Locate the cell with the specified text and output its (X, Y) center coordinate. 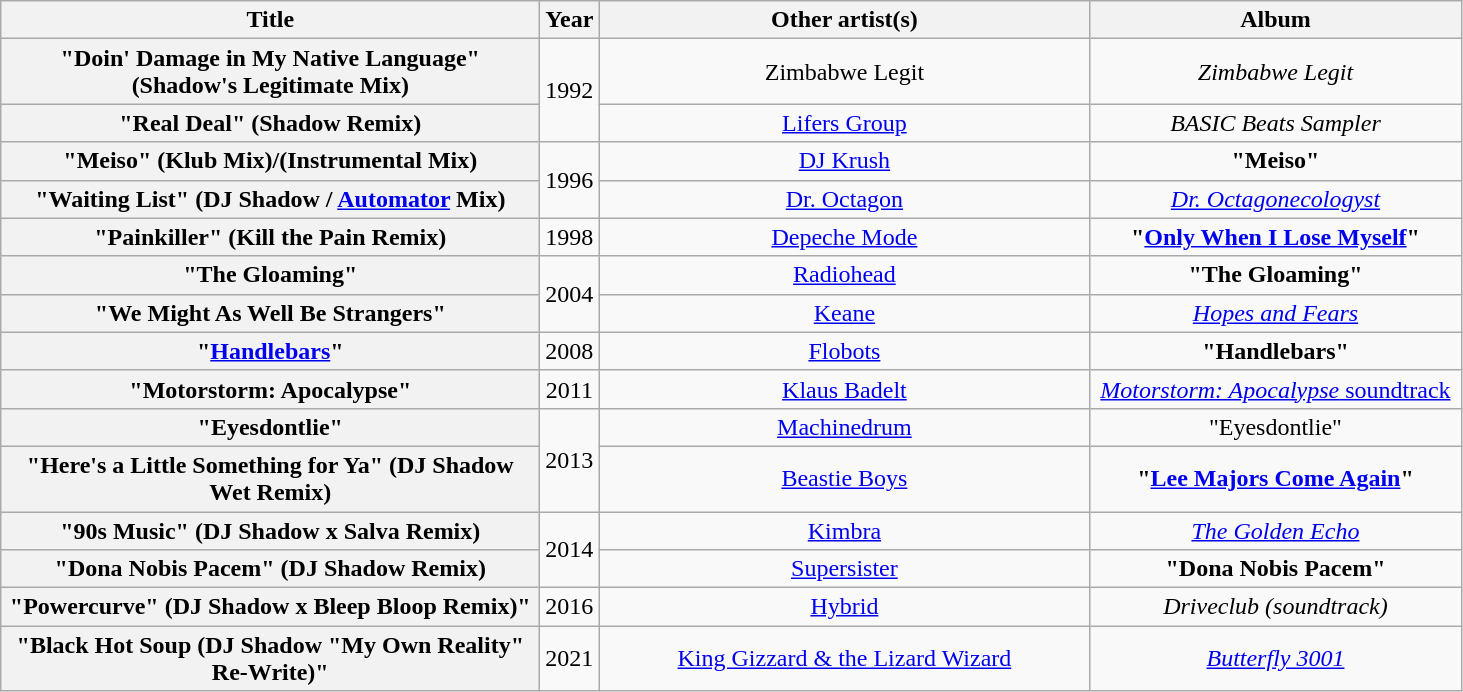
2013 (570, 460)
The Golden Echo (1276, 531)
"Waiting List" (DJ Shadow / Automator Mix) (270, 199)
Supersister (844, 569)
Motorstorm: Apocalypse soundtrack (1276, 389)
Kimbra (844, 531)
Radiohead (844, 275)
Flobots (844, 351)
1996 (570, 180)
"Black Hot Soup (DJ Shadow "My Own Reality" Re-Write)" (270, 658)
"Dona Nobis Pacem" (1276, 569)
"We Might As Well Be Strangers" (270, 313)
"Here's a Little Something for Ya" (DJ Shadow Wet Remix) (270, 478)
Other artist(s) (844, 20)
Hybrid (844, 607)
2014 (570, 550)
1998 (570, 237)
"Lee Majors Come Again" (1276, 478)
Beastie Boys (844, 478)
DJ Krush (844, 161)
King Gizzard & the Lizard Wizard (844, 658)
Depeche Mode (844, 237)
Lifers Group (844, 123)
Album (1276, 20)
Butterfly 3001 (1276, 658)
"Only When I Lose Myself" (1276, 237)
Machinedrum (844, 427)
"Real Deal" (Shadow Remix) (270, 123)
2021 (570, 658)
"Meiso" (1276, 161)
Title (270, 20)
2011 (570, 389)
Klaus Badelt (844, 389)
2004 (570, 294)
2016 (570, 607)
"Painkiller" (Kill the Pain Remix) (270, 237)
Driveclub (soundtrack) (1276, 607)
Keane (844, 313)
BASIC Beats Sampler (1276, 123)
"Meiso" (Klub Mix)/(Instrumental Mix) (270, 161)
"Doin' Damage in My Native Language" (Shadow's Legitimate Mix) (270, 72)
1992 (570, 90)
"Powercurve" (DJ Shadow x Bleep Bloop Remix)" (270, 607)
"Dona Nobis Pacem" (DJ Shadow Remix) (270, 569)
Hopes and Fears (1276, 313)
Dr. Octagon (844, 199)
Year (570, 20)
"90s Music" (DJ Shadow x Salva Remix) (270, 531)
2008 (570, 351)
"Motorstorm: Apocalypse" (270, 389)
Dr. Octagonecologyst (1276, 199)
